Extract the [x, y] coordinate from the center of the cell holding the provided text.  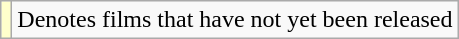
Denotes films that have not yet been released [235, 20]
